Capture the cell that displays the provided text and extract its [x, y] central coordinate. 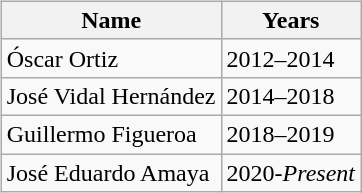
Years [290, 20]
2020-Present [290, 173]
2018–2019 [290, 134]
José Vidal Hernández [111, 96]
Guillermo Figueroa [111, 134]
2012–2014 [290, 58]
José Eduardo Amaya [111, 173]
2014–2018 [290, 96]
Name [111, 20]
Óscar Ortiz [111, 58]
